Identify which cell holds the provided text, then report its (X, Y) central coordinate. 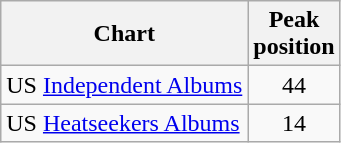
44 (294, 85)
Chart (124, 34)
14 (294, 123)
US Heatseekers Albums (124, 123)
Peakposition (294, 34)
US Independent Albums (124, 85)
